Search for the cell housing the specified text and yield its [X, Y] center coordinate. 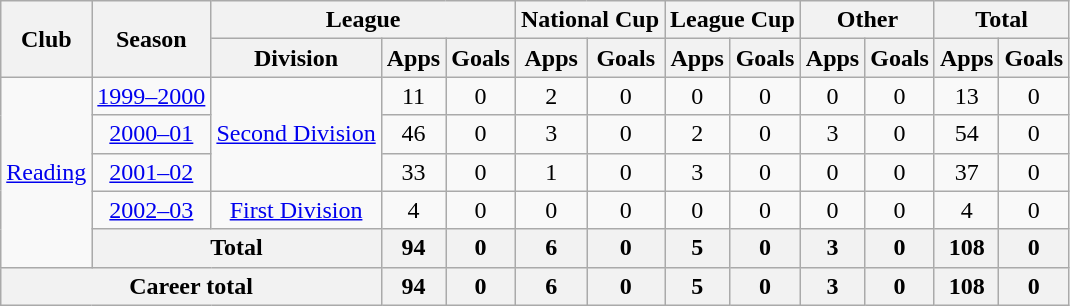
1999–2000 [152, 96]
Career total [192, 286]
First Division [296, 210]
Club [46, 39]
Season [152, 39]
National Cup [590, 20]
1 [551, 172]
League [364, 20]
54 [966, 134]
League Cup [733, 20]
2000–01 [152, 134]
Reading [46, 172]
11 [413, 96]
2002–03 [152, 210]
Division [296, 58]
37 [966, 172]
2001–02 [152, 172]
46 [413, 134]
Second Division [296, 134]
Other [867, 20]
13 [966, 96]
33 [413, 172]
